Output the (x, y) coordinate of the center of the cell containing the given text.  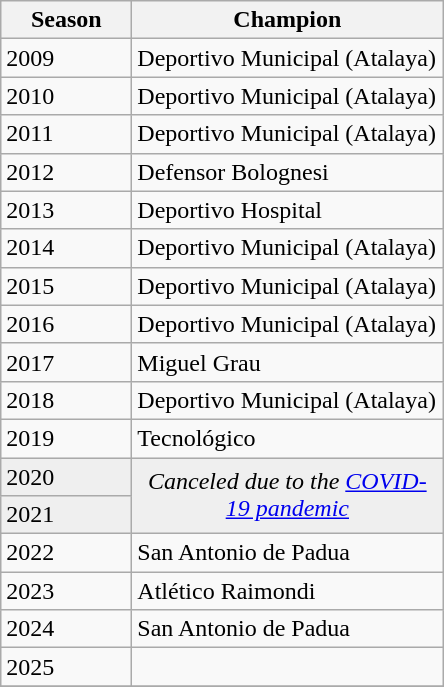
2022 (66, 553)
2012 (66, 172)
2017 (66, 362)
2016 (66, 324)
2024 (66, 629)
Champion (288, 20)
Atlético Raimondi (288, 591)
2014 (66, 248)
2015 (66, 286)
2011 (66, 134)
2009 (66, 58)
Season (66, 20)
2019 (66, 438)
Deportivo Hospital (288, 210)
2013 (66, 210)
Miguel Grau (288, 362)
2021 (66, 515)
2023 (66, 591)
Defensor Bolognesi (288, 172)
2020 (66, 477)
Tecnológico (288, 438)
2010 (66, 96)
2025 (66, 667)
Canceled due to the COVID-19 pandemic (288, 496)
2018 (66, 400)
